Return the (x, y) coordinate for the center point of the cell that contains the specified text.  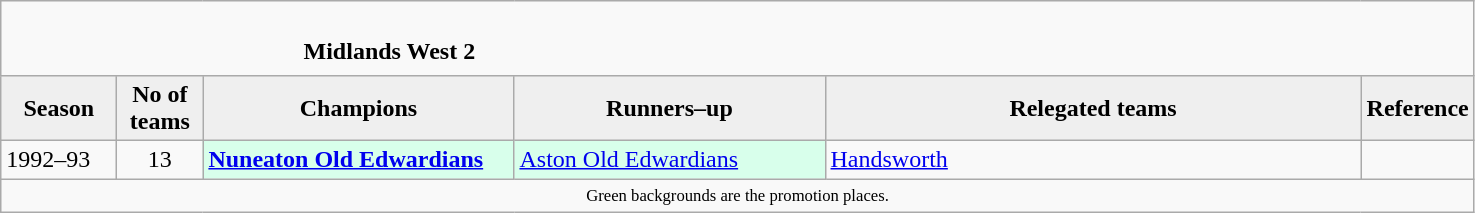
No of teams (160, 108)
Reference (1418, 108)
Season (59, 108)
Nuneaton Old Edwardians (358, 159)
13 (160, 159)
Runners–up (670, 108)
Green backgrounds are the promotion places. (738, 194)
Relegated teams (1093, 108)
Aston Old Edwardians (670, 159)
Handsworth (1093, 159)
Champions (358, 108)
1992–93 (59, 159)
